Return [X, Y] of the center of cell containing provided text 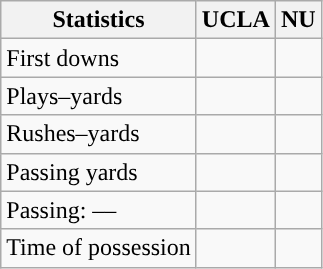
Statistics [99, 20]
NU [298, 20]
UCLA [236, 20]
Passing yards [99, 172]
Rushes–yards [99, 134]
First downs [99, 58]
Time of possession [99, 248]
Passing: –– [99, 210]
Plays–yards [99, 96]
